Return [x, y] of the center of cell containing provided text 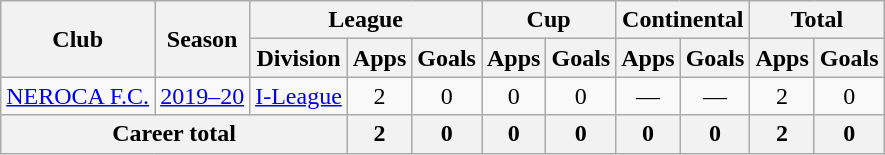
League [366, 20]
Total [817, 20]
Division [299, 58]
Cup [549, 20]
Season [202, 39]
Career total [174, 134]
I-League [299, 96]
Continental [683, 20]
NEROCA F.C. [78, 96]
2019–20 [202, 96]
Club [78, 39]
